Search for the cell housing the specified text and yield its (X, Y) center coordinate. 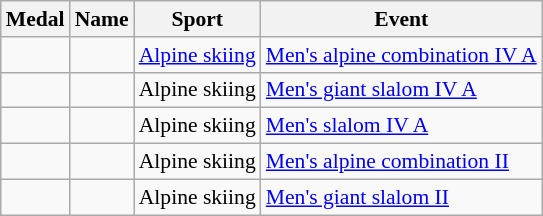
Men's giant slalom II (402, 197)
Name (102, 19)
Men's alpine combination II (402, 162)
Medal (36, 19)
Men's alpine combination IV A (402, 55)
Men's giant slalom IV A (402, 90)
Men's slalom IV A (402, 126)
Sport (198, 19)
Event (402, 19)
